Pinpoint the cell where the given text exists, returning its [X, Y] midpoint coordinate. 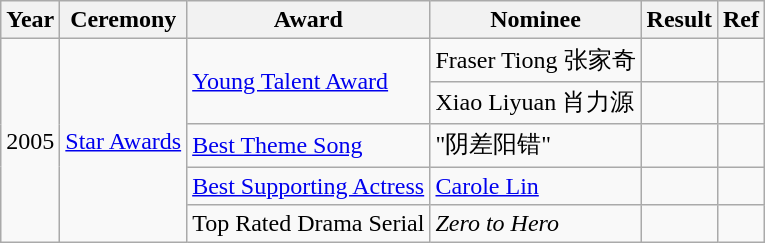
Best Theme Song [308, 146]
Top Rated Drama Serial [308, 224]
Zero to Hero [536, 224]
Ceremony [124, 20]
Year [30, 20]
"阴差阳错" [536, 146]
Young Talent Award [308, 82]
Best Supporting Actress [308, 185]
Ref [740, 20]
Result [679, 20]
Star Awards [124, 141]
2005 [30, 141]
Award [308, 20]
Nominee [536, 20]
Fraser Tiong 张家奇 [536, 60]
Carole Lin [536, 185]
Xiao Liyuan 肖力源 [536, 102]
